For the text-containing cell, return its midpoint in [x, y] coordinate format. 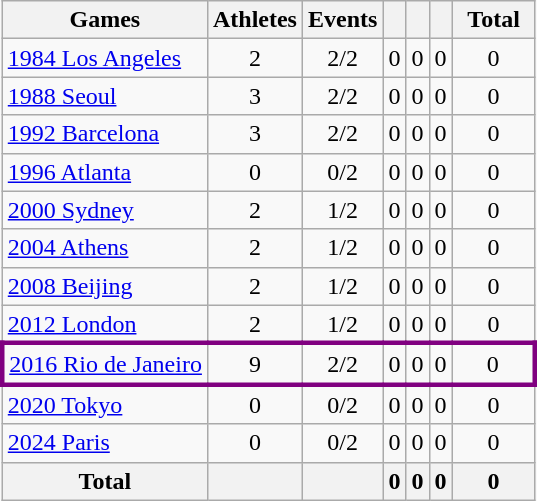
2016 Rio de Janeiro [104, 364]
Events [342, 20]
Athletes [254, 20]
2020 Tokyo [104, 404]
1992 Barcelona [104, 134]
2000 Sydney [104, 210]
2012 London [104, 324]
2024 Paris [104, 443]
1988 Seoul [104, 96]
1984 Los Angeles [104, 58]
1996 Atlanta [104, 172]
2008 Beijing [104, 286]
2004 Athens [104, 248]
9 [254, 364]
Games [104, 20]
